Identify which cell holds the provided text, then report its [x, y] central coordinate. 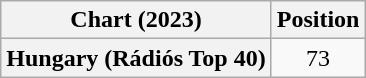
Position [318, 20]
73 [318, 58]
Hungary (Rádiós Top 40) [136, 58]
Chart (2023) [136, 20]
